From the cell containing the given text, extract its center point as [x, y] coordinate. 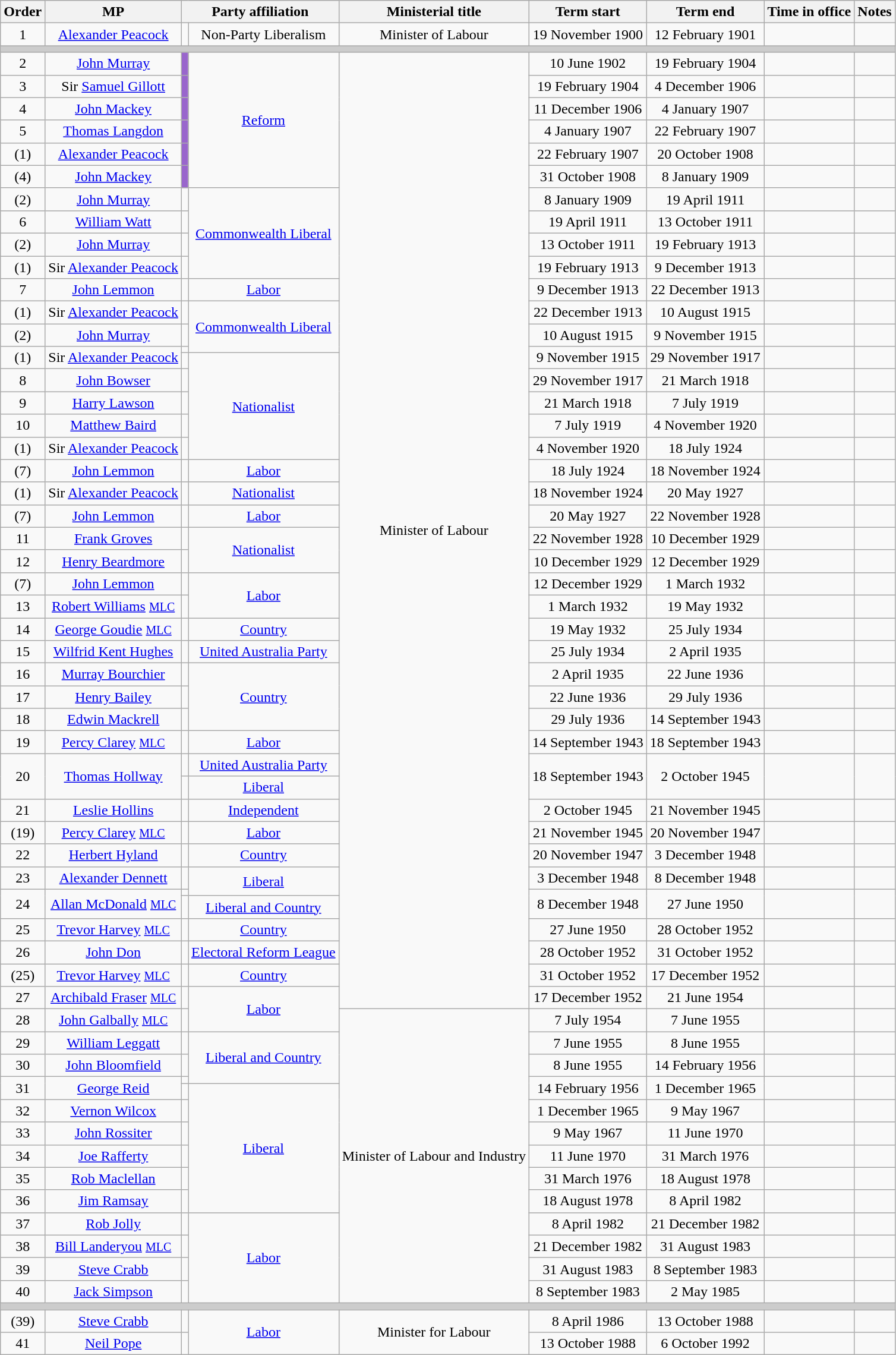
John Don [113, 952]
1 [23, 34]
25 [23, 929]
Wilfrid Kent Hughes [113, 652]
Harry Lawson [113, 403]
9 [23, 403]
8 April 1986 [588, 1321]
11 [23, 538]
Edwin Mackrell [113, 720]
19 November 1900 [588, 34]
Thomas Langdon [113, 131]
28 [23, 1020]
Allan McDonald MLC [113, 903]
Bill Landeryou MLC [113, 1246]
Murray Bourchier [113, 675]
(25) [23, 975]
(4) [23, 177]
John Galbally MLC [113, 1020]
Party affiliation [260, 12]
15 [23, 652]
Neil Pope [113, 1344]
William Watt [113, 222]
12 February 1901 [705, 34]
35 [23, 1178]
36 [23, 1201]
MP [113, 12]
John Bloomfield [113, 1066]
20 [23, 776]
Term end [705, 12]
Sir Samuel Gillott [113, 86]
41 [23, 1344]
20 October 1908 [705, 154]
Archibald Fraser MLC [113, 998]
34 [23, 1156]
24 [23, 903]
Herbert Hyland [113, 855]
18 [23, 720]
6 [23, 222]
Rob Jolly [113, 1224]
John Rossiter [113, 1133]
3 [23, 86]
Reform [264, 120]
12 [23, 561]
George Reid [113, 1088]
Jack Simpson [113, 1291]
10 [23, 426]
7 July 1954 [588, 1020]
37 [23, 1224]
13 [23, 606]
32 [23, 1111]
Order [23, 12]
26 [23, 952]
Henry Beardmore [113, 561]
2 [23, 64]
Henry Bailey [113, 697]
Matthew Baird [113, 426]
8 [23, 380]
William Leggatt [113, 1043]
40 [23, 1291]
21 June 1954 [705, 998]
(39) [23, 1321]
10 June 1902 [588, 64]
11 December 1906 [588, 109]
George Goudie MLC [113, 629]
Vernon Wilcox [113, 1111]
33 [23, 1133]
2 May 1985 [705, 1291]
Notes [875, 12]
Independent [264, 810]
38 [23, 1246]
29 [23, 1043]
Minister of Labour and Industry [434, 1157]
14 [23, 629]
Term start [588, 12]
21 [23, 810]
Rob Maclellan [113, 1178]
22 [23, 855]
Joe Rafferty [113, 1156]
Electoral Reform League [264, 952]
Non-Party Liberalism [264, 34]
4 [23, 109]
Jim Ramsay [113, 1201]
Leslie Hollins [113, 810]
(19) [23, 833]
16 [23, 675]
17 [23, 697]
39 [23, 1269]
19 [23, 742]
27 [23, 998]
Ministerial title [434, 12]
6 October 1992 [705, 1344]
Thomas Hollway [113, 776]
Frank Groves [113, 538]
30 [23, 1066]
Alexander Dennett [113, 878]
Time in office [809, 12]
Minister for Labour [434, 1332]
31 October 1908 [588, 177]
7 [23, 290]
31 [23, 1088]
John Bowser [113, 380]
4 December 1906 [705, 86]
23 [23, 878]
5 [23, 131]
Robert Williams MLC [113, 606]
